Detect which cell encompasses the target text, then output its [x, y] center coordinate. 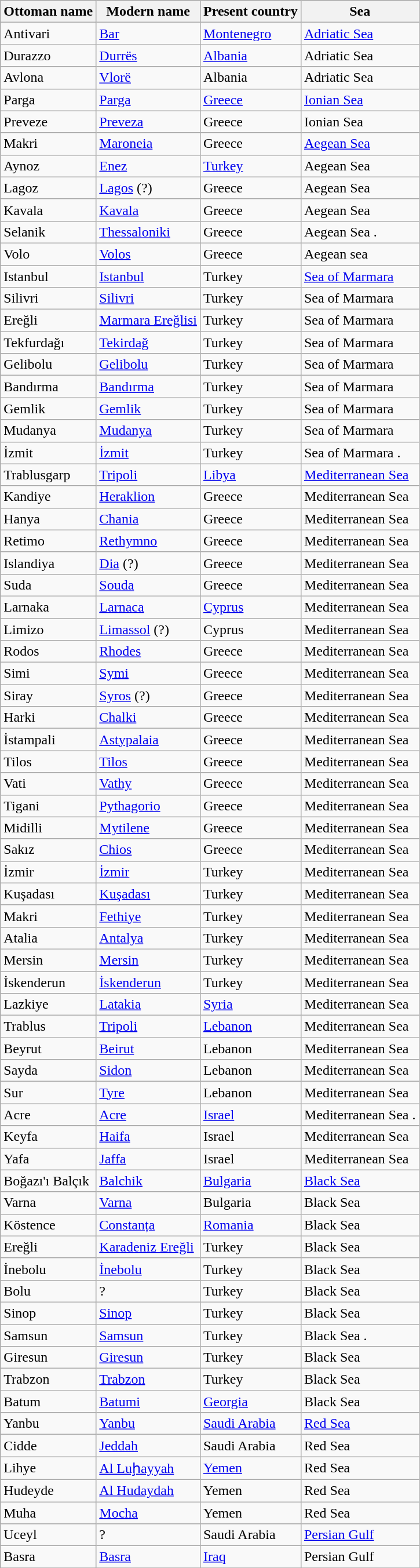
Sayda [49, 1071]
Syria [250, 1005]
Avlona [49, 78]
Hanya [49, 519]
Preveze [49, 122]
Enez [148, 166]
Haifa [148, 1137]
Iraq [250, 1557]
Present country [250, 12]
Mediterranean Sea . [360, 1115]
Simi [49, 674]
Durazzo [49, 56]
Sidon [148, 1071]
Durrës [148, 56]
Latakia [148, 1005]
Aegean sea [360, 254]
Keyfa [49, 1137]
Jeddah [148, 1446]
Rethymno [148, 541]
Harki [49, 718]
Islandiya [49, 563]
Bolu [49, 1291]
Maroneia [148, 144]
Preveza [148, 122]
Pythagorio [148, 806]
Chania [148, 519]
Astypalaia [148, 740]
Marmara Ereğlisi [148, 321]
Boğazı'ı Balçık [49, 1181]
Tekirdağ [148, 343]
Batum [49, 1402]
Kandiye [49, 497]
Sakız [49, 850]
Batumi [148, 1402]
Sea of Marmara . [360, 453]
Volos [148, 254]
Al Hudaydah [148, 1490]
Modern name [148, 12]
Jaffa [148, 1159]
Lazkiye [49, 1005]
Souda [148, 585]
Fethiye [148, 916]
Lihye [49, 1468]
Trablusgarp [49, 475]
Atalia [49, 938]
Constanța [148, 1225]
Trablus [49, 1027]
Rhodes [148, 652]
Heraklion [148, 497]
Black Sea . [360, 1335]
Karadeniz Ereğli [148, 1247]
Mytilene [148, 828]
Rodos [49, 652]
Limassol (?) [148, 629]
Larnaca [148, 607]
Larnaka [49, 607]
Bar [148, 34]
Sur [49, 1093]
Ottoman name [49, 12]
Romania [250, 1225]
Hudeyde [49, 1490]
Lagos (?) [148, 188]
Siray [49, 696]
Tigani [49, 806]
Limizo [49, 629]
Dia (?) [148, 563]
Uceyl [49, 1535]
Köstence [49, 1225]
Vathy [148, 784]
Antivari [49, 34]
Mocha [148, 1512]
Thessaloniki [148, 232]
Al Luḩayyah [148, 1468]
Vlorë [148, 78]
Antalya [148, 938]
Beirut [148, 1049]
Beyrut [49, 1049]
Volo [49, 254]
Symi [148, 674]
Sea [360, 12]
Georgia [250, 1402]
Vati [49, 784]
Muha [49, 1512]
Balchik [148, 1181]
Aegean Sea . [360, 232]
Retimo [49, 541]
Cidde [49, 1446]
Syros (?) [148, 696]
Lagoz [49, 188]
Midilli [49, 828]
Suda [49, 585]
Selanik [49, 232]
Tekfurdağı [49, 343]
Aynoz [49, 166]
Chalki [148, 718]
Yafa [49, 1159]
Chios [148, 850]
Libya [250, 475]
İstampali [49, 740]
Montenegro [250, 34]
Tyre [148, 1093]
